Output the (x, y) coordinate of the center of the cell containing the given text.  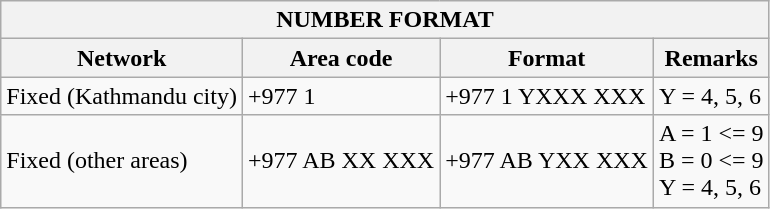
Y = 4, 5, 6 (711, 96)
+977 1 YXXX XXX (547, 96)
Area code (340, 58)
+977 1 (340, 96)
A = 1 <= 9B = 0 <= 9Y = 4, 5, 6 (711, 161)
+977 AB XX XXX (340, 161)
+977 AB YXX XXX (547, 161)
Network (122, 58)
Remarks (711, 58)
NUMBER FORMAT (385, 20)
Fixed (Kathmandu city) (122, 96)
Fixed (other areas) (122, 161)
Format (547, 58)
